Scan for the cell matching the given text and deliver its (x, y) coordinate at center. 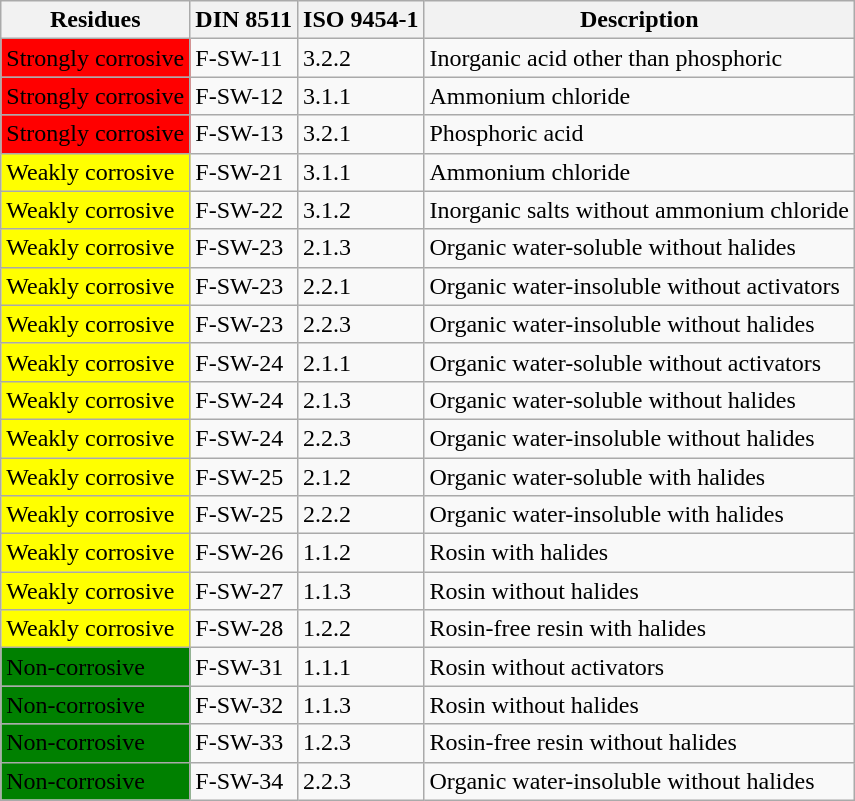
F-SW-28 (244, 629)
3.2.1 (361, 134)
DIN 8511 (244, 20)
Organic water-insoluble without activators (640, 286)
Rosin without activators (640, 667)
F-SW-21 (244, 172)
F-SW-34 (244, 781)
F-SW-27 (244, 591)
F-SW-22 (244, 210)
1.1.2 (361, 553)
F-SW-11 (244, 58)
Organic water-insoluble with halides (640, 515)
3.2.2 (361, 58)
Organic water-soluble with halides (640, 477)
Phosphoric acid (640, 134)
3.1.2 (361, 210)
Inorganic acid other than phosphoric (640, 58)
F-SW-12 (244, 96)
F-SW-33 (244, 743)
F-SW-31 (244, 667)
Rosin-free resin without halides (640, 743)
F-SW-26 (244, 553)
Rosin with halides (640, 553)
Residues (96, 20)
Rosin-free resin with halides (640, 629)
Inorganic salts without ammonium chloride (640, 210)
Description (640, 20)
2.1.2 (361, 477)
Organic water-soluble without activators (640, 362)
1.2.3 (361, 743)
ISO 9454-1 (361, 20)
2.2.2 (361, 515)
2.2.1 (361, 286)
1.1.1 (361, 667)
2.1.1 (361, 362)
1.2.2 (361, 629)
F-SW-32 (244, 705)
F-SW-13 (244, 134)
